Return [x, y] of the center of cell containing provided text 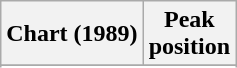
Peakposition [189, 34]
Chart (1989) [72, 34]
